For the text-containing cell, return its midpoint in (x, y) coordinate format. 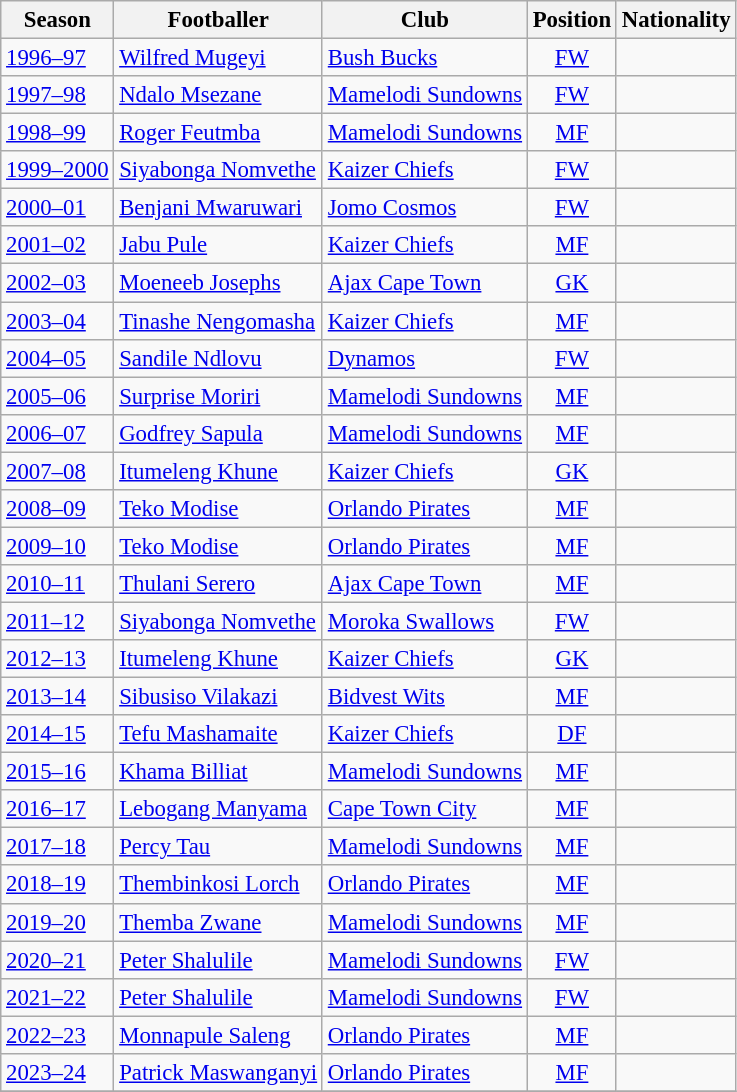
2023–24 (58, 1073)
1999–2000 (58, 170)
2014–15 (58, 734)
2021–22 (58, 997)
Jabu Pule (218, 245)
2018–19 (58, 885)
2022–23 (58, 1035)
2019–20 (58, 922)
2012–13 (58, 659)
Themba Zwane (218, 922)
Patrick Maswanganyi (218, 1073)
Khama Billiat (218, 772)
Dynamos (424, 358)
2016–17 (58, 809)
2009–10 (58, 546)
2010–11 (58, 584)
Club (424, 20)
Bush Bucks (424, 58)
Thembinkosi Lorch (218, 885)
2004–05 (58, 358)
Sandile Ndlovu (218, 358)
Sibusiso Vilakazi (218, 697)
Monnapule Saleng (218, 1035)
Tinashe Nengomasha (218, 321)
Moeneeb Josephs (218, 283)
Thulani Serero (218, 584)
2020–21 (58, 960)
Surprise Moriri (218, 396)
Lebogang Manyama (218, 809)
2005–06 (58, 396)
Roger Feutmba (218, 133)
2000–01 (58, 208)
Position (572, 20)
1998–99 (58, 133)
2002–03 (58, 283)
Footballer (218, 20)
Nationality (676, 20)
Season (58, 20)
Moroka Swallows (424, 621)
2008–09 (58, 509)
Wilfred Mugeyi (218, 58)
2003–04 (58, 321)
Godfrey Sapula (218, 433)
2017–18 (58, 847)
2013–14 (58, 697)
2011–12 (58, 621)
Jomo Cosmos (424, 208)
2007–08 (58, 471)
Cape Town City (424, 809)
1996–97 (58, 58)
2015–16 (58, 772)
2006–07 (58, 433)
Percy Tau (218, 847)
1997–98 (58, 95)
DF (572, 734)
Ndalo Msezane (218, 95)
Bidvest Wits (424, 697)
2001–02 (58, 245)
Benjani Mwaruwari (218, 208)
Tefu Mashamaite (218, 734)
